Determine the (X, Y) coordinate at the center of the cell enclosing the given text.  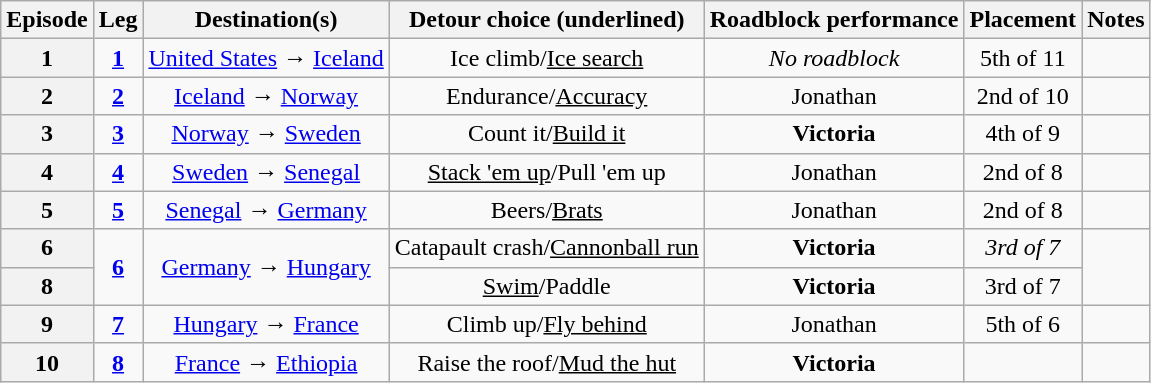
2nd of 10 (1023, 96)
Sweden → Senegal (266, 172)
5th of 11 (1023, 58)
Episode (47, 20)
Swim/Paddle (546, 286)
Endurance/Accuracy (546, 96)
7 (118, 324)
Beers/Brats (546, 210)
Climb up/Fly behind (546, 324)
Iceland → Norway (266, 96)
10 (47, 362)
Raise the roof/Mud the hut (546, 362)
United States → Iceland (266, 58)
Senegal → Germany (266, 210)
4th of 9 (1023, 134)
No roadblock (834, 58)
Roadblock performance (834, 20)
5th of 6 (1023, 324)
Leg (118, 20)
Germany → Hungary (266, 267)
France → Ethiopia (266, 362)
Placement (1023, 20)
Notes (1116, 20)
Ice climb/Ice search (546, 58)
Destination(s) (266, 20)
Catapault crash/Cannonball run (546, 248)
Stack 'em up/Pull 'em up (546, 172)
Norway → Sweden (266, 134)
Detour choice (underlined) (546, 20)
9 (47, 324)
Hungary → France (266, 324)
Count it/Build it (546, 134)
